Locate the cell with the specified text and output its [x, y] center coordinate. 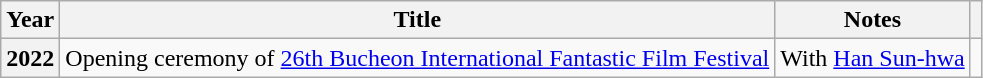
Year [30, 20]
With Han Sun-hwa [872, 58]
Notes [872, 20]
2022 [30, 58]
Opening ceremony of 26th Bucheon International Fantastic Film Festival [418, 58]
Title [418, 20]
